From the cell containing the given text, extract its center point as [X, Y] coordinate. 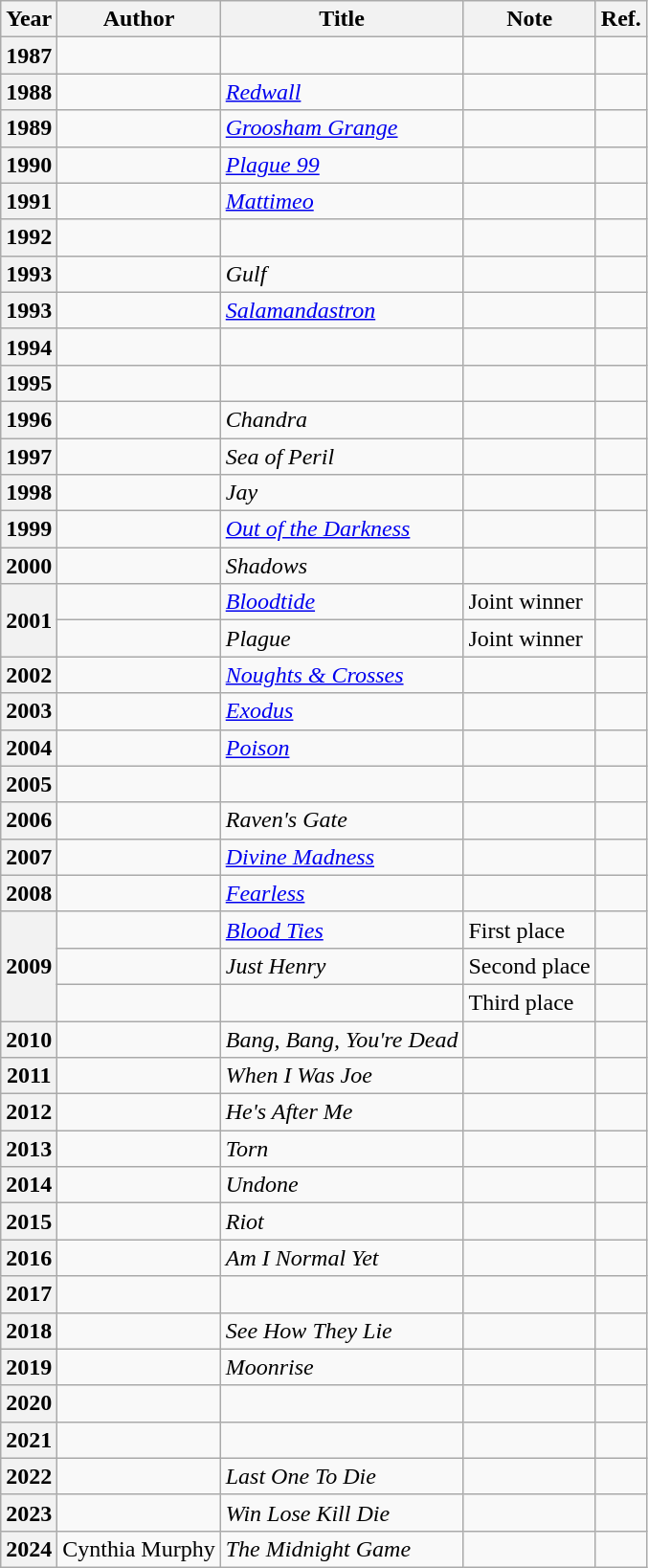
Moonrise [342, 1367]
Note [529, 19]
2018 [29, 1331]
2021 [29, 1440]
He's After Me [342, 1112]
Torn [342, 1149]
1994 [29, 347]
2000 [29, 566]
2024 [29, 1549]
Second place [529, 966]
2014 [29, 1185]
The Midnight Game [342, 1549]
1998 [29, 493]
Riot [342, 1221]
Blood Ties [342, 930]
2015 [29, 1221]
Mattimeo [342, 201]
1996 [29, 419]
2003 [29, 711]
2020 [29, 1403]
Gulf [342, 274]
First place [529, 930]
2013 [29, 1149]
Bang, Bang, You're Dead [342, 1039]
When I Was Joe [342, 1076]
Salamandastron [342, 310]
Chandra [342, 419]
2019 [29, 1367]
1995 [29, 383]
Shadows [342, 566]
Win Lose Kill Die [342, 1512]
Last One To Die [342, 1476]
2011 [29, 1076]
1987 [29, 56]
1992 [29, 237]
Sea of Peril [342, 457]
1990 [29, 165]
2006 [29, 820]
Cynthia Murphy [139, 1549]
Plague 99 [342, 165]
Year [29, 19]
Plague [342, 638]
Noughts & Crosses [342, 675]
Poison [342, 748]
Ref. [620, 19]
2007 [29, 857]
Divine Madness [342, 857]
Author [139, 19]
1991 [29, 201]
2023 [29, 1512]
2002 [29, 675]
1989 [29, 128]
2004 [29, 748]
Am I Normal Yet [342, 1258]
Fearless [342, 893]
Undone [342, 1185]
See How They Lie [342, 1331]
2008 [29, 893]
Just Henry [342, 966]
Redwall [342, 92]
2016 [29, 1258]
1988 [29, 92]
2005 [29, 784]
2010 [29, 1039]
2012 [29, 1112]
2017 [29, 1294]
Bloodtide [342, 602]
Third place [529, 1002]
Exodus [342, 711]
2022 [29, 1476]
Out of the Darkness [342, 529]
1999 [29, 529]
Jay [342, 493]
1997 [29, 457]
Raven's Gate [342, 820]
Groosham Grange [342, 128]
Title [342, 19]
2001 [29, 620]
2009 [29, 966]
